Scan for the cell matching the given text and deliver its (x, y) coordinate at center. 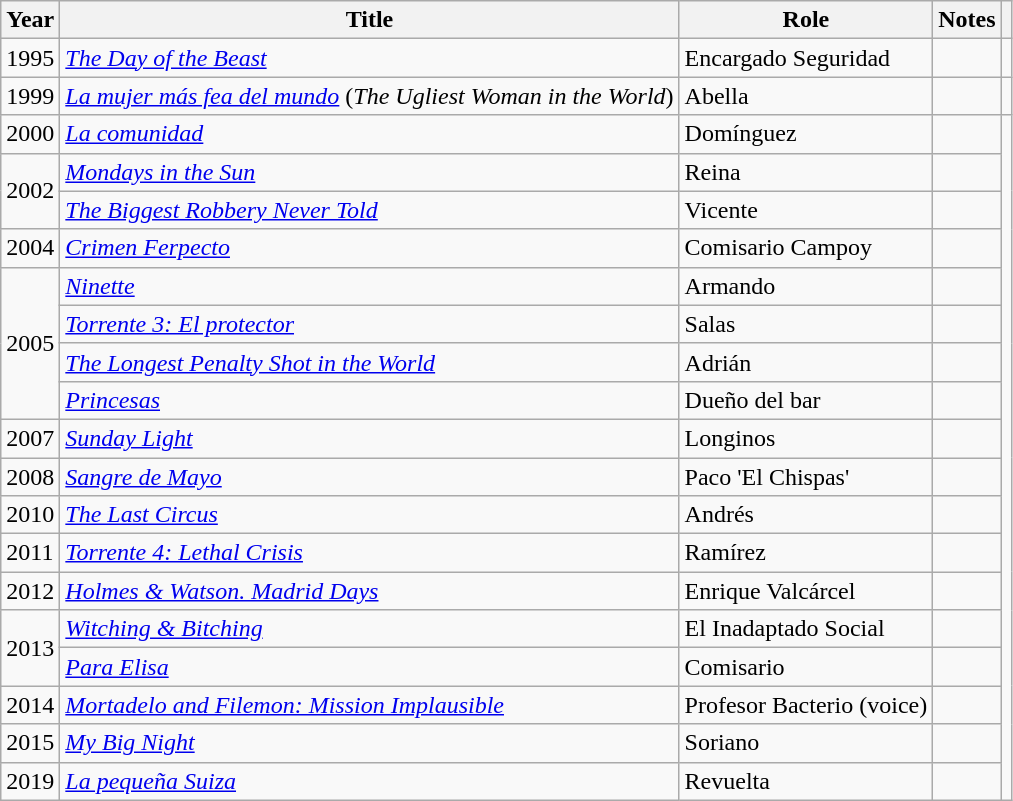
Andrés (806, 515)
Longinos (806, 438)
Armando (806, 286)
Role (806, 20)
Profesor Bacterio (voice) (806, 705)
Abella (806, 96)
Witching & Bitching (370, 629)
Encargado Seguridad (806, 58)
2005 (30, 343)
Ninette (370, 286)
Princesas (370, 400)
Comisario (806, 667)
Sunday Light (370, 438)
Title (370, 20)
My Big Night (370, 743)
Mondays in the Sun (370, 172)
2015 (30, 743)
1995 (30, 58)
Mortadelo and Filemon: Mission Implausible (370, 705)
2019 (30, 781)
Soriano (806, 743)
Salas (806, 324)
Reina (806, 172)
Vicente (806, 210)
La comunidad (370, 134)
2013 (30, 648)
1999 (30, 96)
The Longest Penalty Shot in the World (370, 362)
Holmes & Watson. Madrid Days (370, 591)
The Biggest Robbery Never Told (370, 210)
The Day of the Beast (370, 58)
2008 (30, 477)
2010 (30, 515)
Torrente 4: Lethal Crisis (370, 553)
2011 (30, 553)
Notes (967, 20)
Enrique Valcárcel (806, 591)
2004 (30, 248)
The Last Circus (370, 515)
2012 (30, 591)
La mujer más fea del mundo (The Ugliest Woman in the World) (370, 96)
Year (30, 20)
2014 (30, 705)
Ramírez (806, 553)
Adrián (806, 362)
La pequeña Suiza (370, 781)
Sangre de Mayo (370, 477)
Crimen Ferpecto (370, 248)
Domínguez (806, 134)
El Inadaptado Social (806, 629)
Comisario Campoy (806, 248)
Torrente 3: El protector (370, 324)
2000 (30, 134)
2002 (30, 191)
Para Elisa (370, 667)
2007 (30, 438)
Revuelta (806, 781)
Paco 'El Chispas' (806, 477)
Dueño del bar (806, 400)
